For the text-containing cell, return its midpoint in [X, Y] coordinate format. 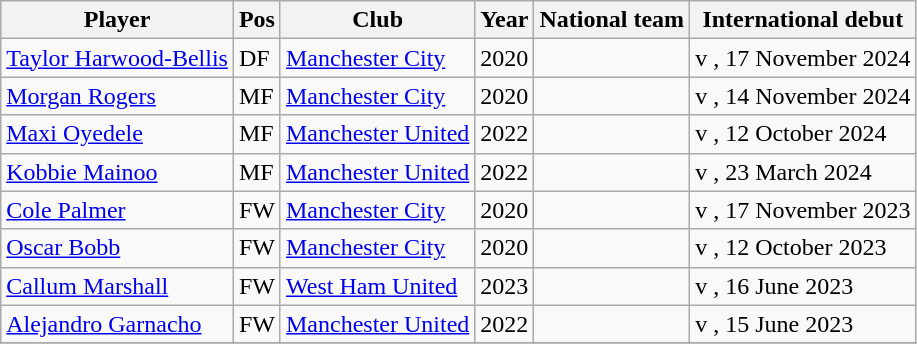
Kobbie Mainoo [118, 172]
v , 23 March 2024 [803, 172]
Maxi Oyedele [118, 134]
2023 [504, 286]
Year [504, 20]
West Ham United [377, 286]
v , 12 October 2023 [803, 248]
v , 17 November 2023 [803, 210]
Pos [256, 20]
v , 17 November 2024 [803, 58]
v , 15 June 2023 [803, 324]
Callum Marshall [118, 286]
International debut [803, 20]
v , 12 October 2024 [803, 134]
Taylor Harwood-Bellis [118, 58]
Alejandro Garnacho [118, 324]
Morgan Rogers [118, 96]
Player [118, 20]
Oscar Bobb [118, 248]
Cole Palmer [118, 210]
National team [612, 20]
DF [256, 58]
v , 16 June 2023 [803, 286]
v , 14 November 2024 [803, 96]
Club [377, 20]
